Provide the [X, Y] coordinate of the cell's center where the given text is located.  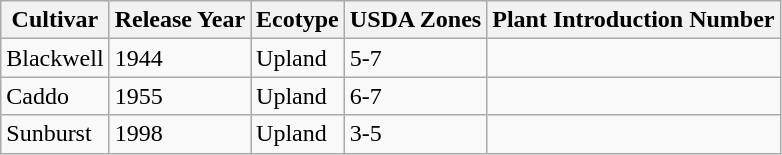
Cultivar [55, 20]
Ecotype [298, 20]
5-7 [415, 58]
Blackwell [55, 58]
1944 [180, 58]
Sunburst [55, 134]
Release Year [180, 20]
USDA Zones [415, 20]
6-7 [415, 96]
Plant Introduction Number [634, 20]
Caddo [55, 96]
1998 [180, 134]
3-5 [415, 134]
1955 [180, 96]
